Return the [x, y] coordinate for the center point of the cell that contains the specified text.  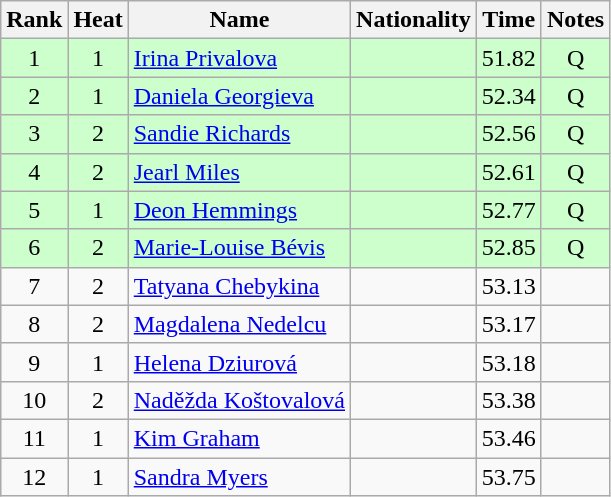
Sandra Myers [239, 477]
Nationality [414, 20]
6 [34, 248]
53.75 [508, 477]
53.17 [508, 324]
53.18 [508, 362]
Kim Graham [239, 438]
52.56 [508, 134]
52.34 [508, 96]
Magdalena Nedelcu [239, 324]
Irina Privalova [239, 58]
53.46 [508, 438]
8 [34, 324]
11 [34, 438]
7 [34, 286]
4 [34, 172]
Tatyana Chebykina [239, 286]
5 [34, 210]
9 [34, 362]
52.85 [508, 248]
Time [508, 20]
Rank [34, 20]
3 [34, 134]
51.82 [508, 58]
53.13 [508, 286]
53.38 [508, 400]
Deon Hemmings [239, 210]
Notes [575, 20]
Jearl Miles [239, 172]
Marie-Louise Bévis [239, 248]
Name [239, 20]
Naděžda Koštovalová [239, 400]
10 [34, 400]
Daniela Georgieva [239, 96]
Sandie Richards [239, 134]
12 [34, 477]
Heat [98, 20]
Helena Dziurová [239, 362]
52.77 [508, 210]
52.61 [508, 172]
